Detect which cell encompasses the target text, then output its [x, y] center coordinate. 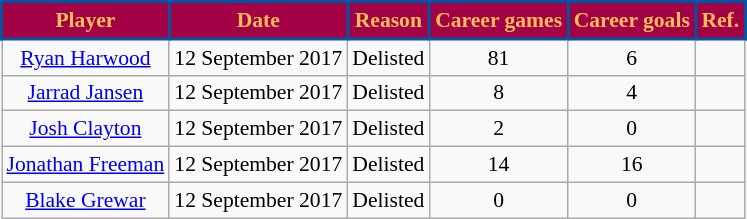
Ryan Harwood [86, 57]
Reason [388, 20]
Date [258, 20]
81 [498, 57]
8 [498, 93]
Blake Grewar [86, 200]
16 [632, 165]
Jonathan Freeman [86, 165]
14 [498, 165]
Career games [498, 20]
Ref. [720, 20]
Player [86, 20]
Jarrad Jansen [86, 93]
2 [498, 129]
Josh Clayton [86, 129]
Career goals [632, 20]
6 [632, 57]
4 [632, 93]
